Return the (x, y) coordinate for the center point of the cell that contains the specified text.  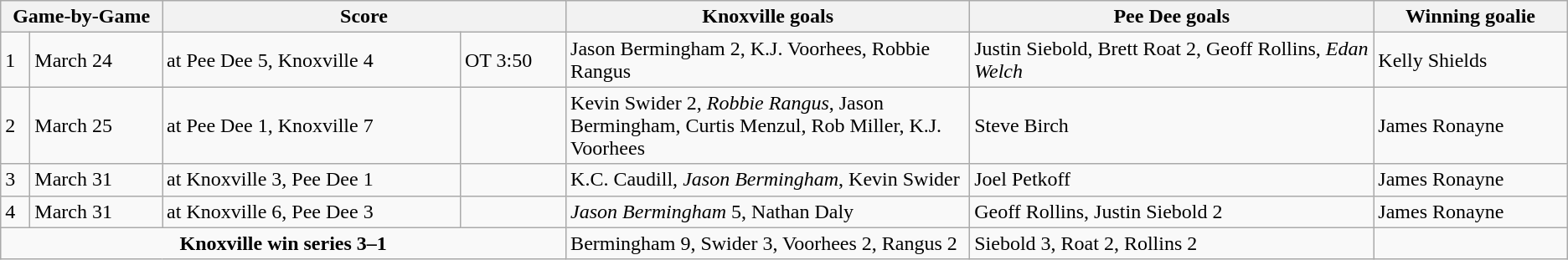
at Knoxville 6, Pee Dee 3 (312, 212)
March 24 (96, 60)
Siebold 3, Roat 2, Rollins 2 (1172, 243)
Winning goalie (1471, 17)
Knoxville goals (768, 17)
Score (364, 17)
Jason Bermingham 2, K.J. Voorhees, Robbie Rangus (768, 60)
at Pee Dee 5, Knoxville 4 (312, 60)
Geoff Rollins, Justin Siebold 2 (1172, 212)
Bermingham 9, Swider 3, Voorhees 2, Rangus 2 (768, 243)
2 (15, 125)
Steve Birch (1172, 125)
K.C. Caudill, Jason Bermingham, Kevin Swider (768, 180)
Game-by-Game (82, 17)
3 (15, 180)
Justin Siebold, Brett Roat 2, Geoff Rollins, Edan Welch (1172, 60)
Pee Dee goals (1172, 17)
March 25 (96, 125)
at Knoxville 3, Pee Dee 1 (312, 180)
Knoxville win series 3–1 (283, 243)
OT 3:50 (513, 60)
4 (15, 212)
at Pee Dee 1, Knoxville 7 (312, 125)
Kevin Swider 2, Robbie Rangus, Jason Bermingham, Curtis Menzul, Rob Miller, K.J. Voorhees (768, 125)
Joel Petkoff (1172, 180)
Jason Bermingham 5, Nathan Daly (768, 212)
Kelly Shields (1471, 60)
1 (15, 60)
